For the text-containing cell, return its midpoint in [X, Y] coordinate format. 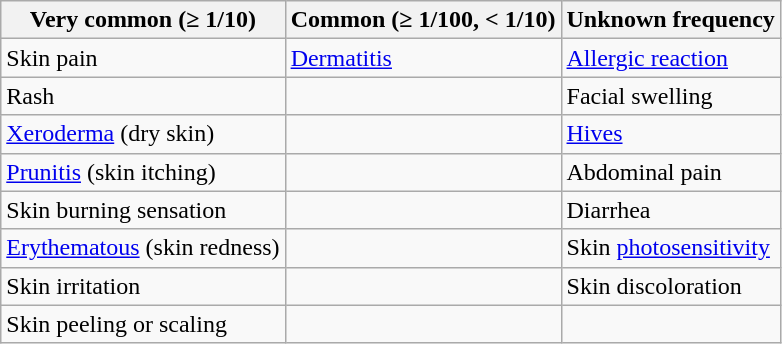
Skin burning sensation [143, 210]
Skin discoloration [670, 286]
Skin peeling or scaling [143, 324]
Dermatitis [423, 58]
Skin photosensitivity [670, 248]
Abdominal pain [670, 172]
Diarrhea [670, 210]
Very common (≥ 1/10) [143, 20]
Allergic reaction [670, 58]
Skin irritation [143, 286]
Skin pain [143, 58]
Rash [143, 96]
Unknown frequency [670, 20]
Erythematous (skin redness) [143, 248]
Common (≥ 1/100, < 1/10) [423, 20]
Facial swelling [670, 96]
Hives [670, 134]
Prunitis (skin itching) [143, 172]
Xeroderma (dry skin) [143, 134]
